Scan for the cell matching the given text and deliver its (X, Y) coordinate at center. 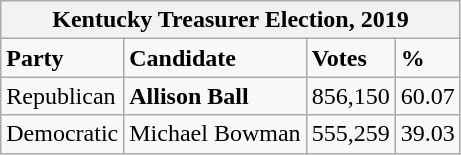
39.03 (428, 134)
Republican (62, 96)
% (428, 58)
555,259 (350, 134)
Kentucky Treasurer Election, 2019 (230, 20)
Michael Bowman (215, 134)
856,150 (350, 96)
60.07 (428, 96)
Votes (350, 58)
Candidate (215, 58)
Democratic (62, 134)
Party (62, 58)
Allison Ball (215, 96)
